Return [x, y] of the center of cell containing provided text 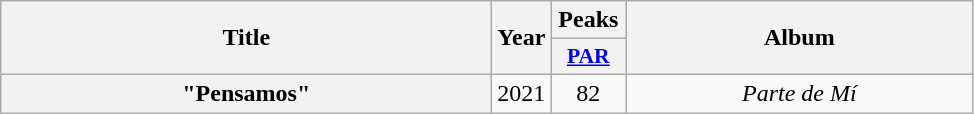
"Pensamos" [246, 93]
Peaks [588, 20]
Album [800, 38]
82 [588, 93]
2021 [522, 93]
PAR [588, 57]
Year [522, 38]
Parte de Mí [800, 93]
Title [246, 38]
